For the text-containing cell, return its midpoint in (X, Y) coordinate format. 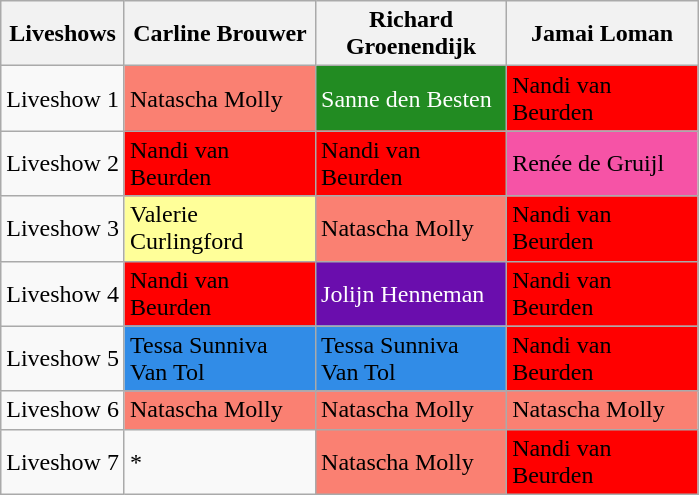
Jolijn Henneman (412, 294)
Liveshow 5 (63, 358)
Carline Brouwer (220, 34)
Liveshows (63, 34)
Liveshow 3 (63, 228)
Liveshow 7 (63, 462)
* (220, 462)
Valerie Curlingford (220, 228)
Liveshow 6 (63, 410)
Jamai Loman (602, 34)
Liveshow 1 (63, 98)
Renée de Gruijl (602, 164)
Liveshow 4 (63, 294)
Liveshow 2 (63, 164)
Sanne den Besten (412, 98)
Richard Groenendijk (412, 34)
